Extract the [x, y] coordinate from the center of the cell holding the provided text.  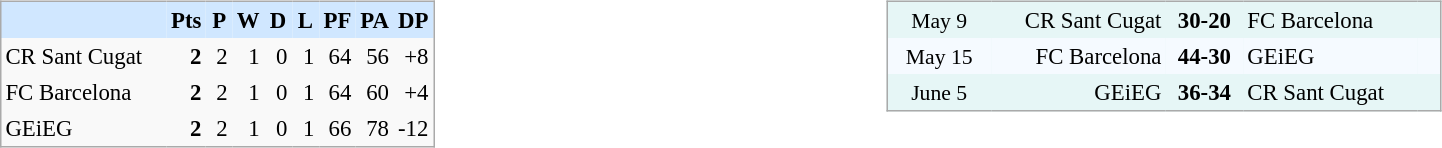
66 [338, 128]
L [306, 20]
June 5 [939, 92]
P [219, 20]
-12 [413, 128]
Pts [186, 20]
36-34 [1204, 92]
DP [413, 20]
May 15 [939, 56]
W [248, 20]
56 [375, 56]
PA [375, 20]
60 [375, 92]
78 [375, 128]
+4 [413, 92]
May 9 [939, 20]
+8 [413, 56]
30-20 [1204, 20]
44-30 [1204, 56]
D [278, 20]
PF [338, 20]
